Provide the [x, y] coordinate of the cell's center where the given text is located.  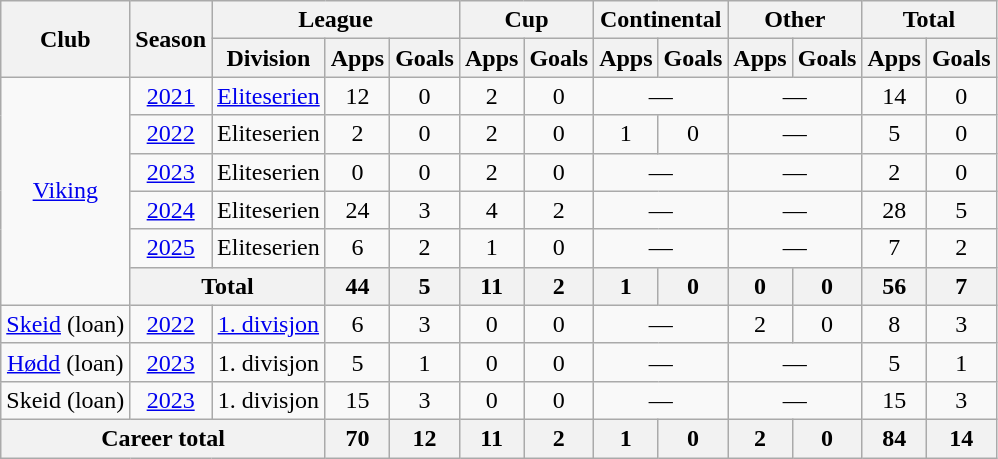
Hødd (loan) [66, 362]
Club [66, 39]
Cup [526, 20]
28 [894, 210]
Continental [661, 20]
Viking [66, 191]
Other [795, 20]
4 [491, 210]
84 [894, 438]
Division [269, 58]
24 [357, 210]
2025 [171, 248]
2024 [171, 210]
8 [894, 324]
Career total [163, 438]
League [336, 20]
56 [894, 286]
70 [357, 438]
Season [171, 39]
2021 [171, 96]
44 [357, 286]
